Pinpoint the cell where the given text exists, returning its [x, y] midpoint coordinate. 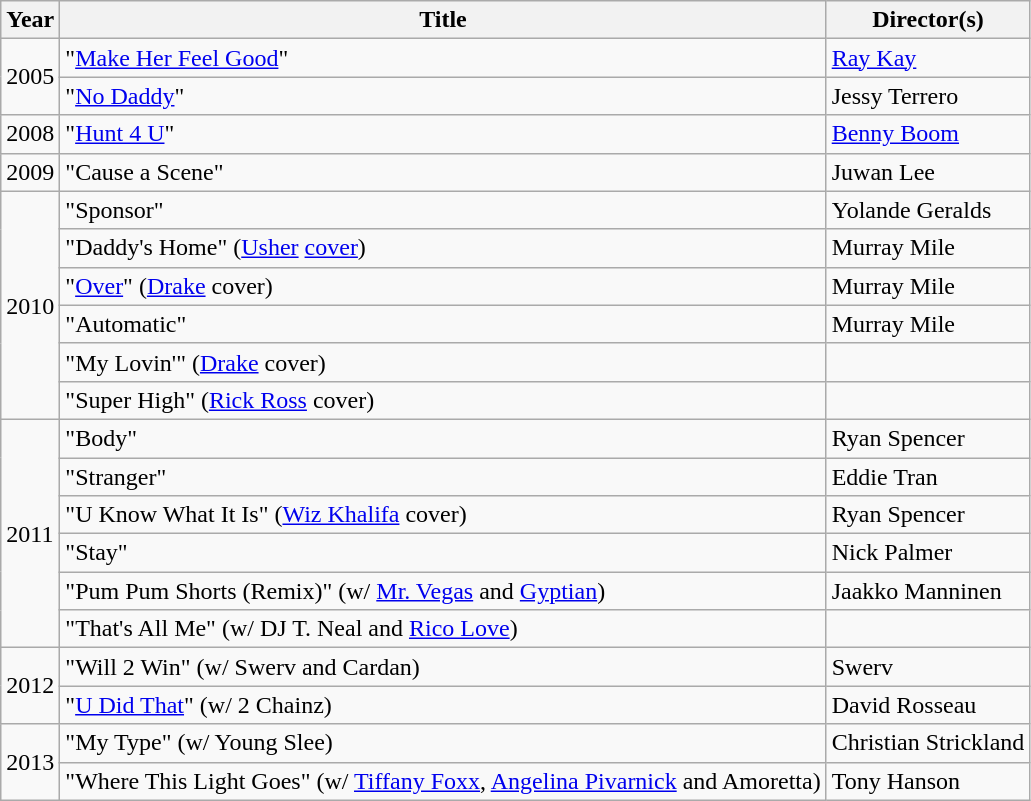
"U Did That" (w/ 2 Chainz) [443, 705]
"My Type" (w/ Young Slee) [443, 743]
"Automatic" [443, 324]
Juwan Lee [928, 172]
"That's All Me" (w/ DJ T. Neal and Rico Love) [443, 629]
"Hunt 4 U" [443, 134]
Benny Boom [928, 134]
"Make Her Feel Good" [443, 58]
"Where This Light Goes" (w/ Tiffany Foxx, Angelina Pivarnick and Amoretta) [443, 781]
2013 [30, 762]
Title [443, 20]
Eddie Tran [928, 477]
Year [30, 20]
Jaakko Manninen [928, 591]
"Body" [443, 438]
"My Lovin'" (Drake cover) [443, 362]
Nick Palmer [928, 553]
2012 [30, 686]
"Stranger" [443, 477]
"Daddy's Home" (Usher cover) [443, 248]
"No Daddy" [443, 96]
Jessy Terrero [928, 96]
Swerv [928, 667]
2008 [30, 134]
"Super High" (Rick Ross cover) [443, 400]
2005 [30, 77]
"U Know What It Is" (Wiz Khalifa cover) [443, 515]
2010 [30, 305]
"Cause a Scene" [443, 172]
"Sponsor" [443, 210]
"Will 2 Win" (w/ Swerv and Cardan) [443, 667]
Christian Strickland [928, 743]
Yolande Geralds [928, 210]
"Over" (Drake cover) [443, 286]
Tony Hanson [928, 781]
Director(s) [928, 20]
"Pum Pum Shorts (Remix)" (w/ Mr. Vegas and Gyptian) [443, 591]
2011 [30, 533]
"Stay" [443, 553]
2009 [30, 172]
Ray Kay [928, 58]
David Rosseau [928, 705]
